For the text-containing cell, return its midpoint in [x, y] coordinate format. 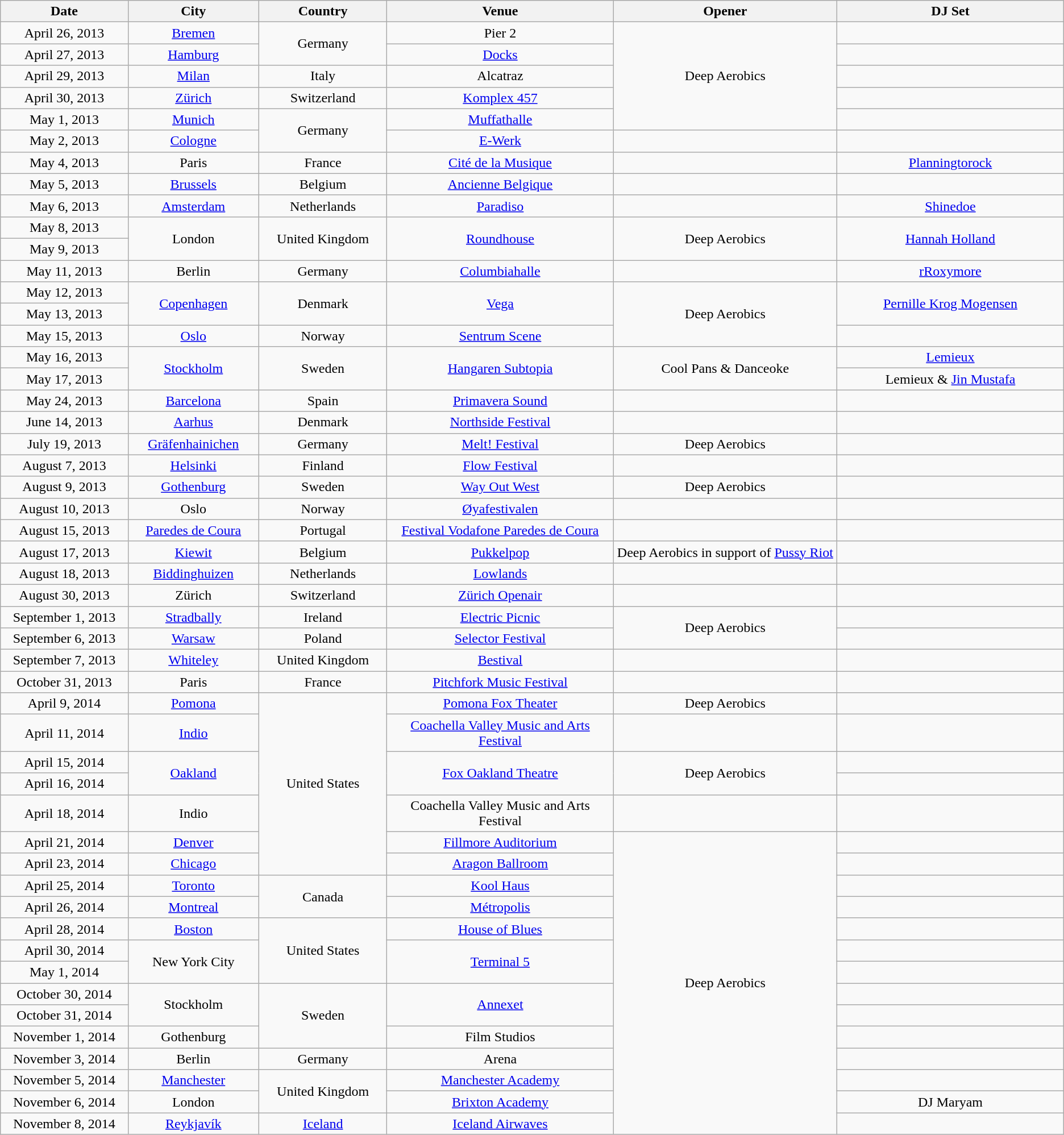
Canada [323, 896]
Melt! Festival [500, 444]
Reykjavík [193, 1124]
May 12, 2013 [65, 293]
Ancienne Belgique [500, 184]
Brixton Academy [500, 1102]
Sentrum Scene [500, 336]
August 7, 2013 [65, 465]
May 24, 2013 [65, 401]
Kiewit [193, 552]
Manchester [193, 1080]
Brussels [193, 184]
August 15, 2013 [65, 530]
Montreal [193, 907]
April 29, 2013 [65, 76]
May 2, 2013 [65, 141]
Annexet [500, 1005]
Milan [193, 76]
July 19, 2013 [65, 444]
Selector Festival [500, 639]
August 30, 2013 [65, 595]
September 6, 2013 [65, 639]
Planningtorock [950, 163]
Festival Vodafone Paredes de Coura [500, 530]
Iceland [323, 1124]
Fillmore Auditorium [500, 842]
Deep Aerobics in support of Pussy Riot [725, 552]
April 21, 2014 [65, 842]
April 11, 2014 [65, 733]
Bestival [500, 660]
Vega [500, 304]
April 9, 2014 [65, 704]
April 16, 2014 [65, 784]
Spain [323, 401]
August 17, 2013 [65, 552]
Chicago [193, 864]
October 30, 2014 [65, 994]
October 31, 2014 [65, 1016]
Oakland [193, 773]
New York City [193, 961]
November 3, 2014 [65, 1059]
Film Studios [500, 1037]
Date [65, 11]
DJ Set [950, 11]
Munich [193, 119]
Pitchfork Music Festival [500, 682]
Iceland Airwaves [500, 1124]
Copenhagen [193, 304]
Lemieux [950, 357]
Pukkelpop [500, 552]
November 5, 2014 [65, 1080]
October 31, 2013 [65, 682]
June 14, 2013 [65, 422]
Amsterdam [193, 206]
May 13, 2013 [65, 314]
Barcelona [193, 401]
April 25, 2014 [65, 885]
Flow Festival [500, 465]
April 26, 2014 [65, 907]
Gräfenhainichen [193, 444]
Øyafestivalen [500, 509]
Terminal 5 [500, 961]
Venue [500, 11]
Hangaren Subtopia [500, 368]
Aragon Ballroom [500, 864]
Muffathalle [500, 119]
November 8, 2014 [65, 1124]
Kool Haus [500, 885]
Lemieux & Jin Mustafa [950, 379]
September 7, 2013 [65, 660]
Stradbally [193, 617]
Komplex 457 [500, 98]
E-Werk [500, 141]
Poland [323, 639]
Denver [193, 842]
April 30, 2014 [65, 950]
April 26, 2013 [65, 33]
Warsaw [193, 639]
August 18, 2013 [65, 573]
Lowlands [500, 573]
Electric Picnic [500, 617]
November 6, 2014 [65, 1102]
Aarhus [193, 422]
Pernille Krog Mogensen [950, 304]
Métropolis [500, 907]
April 15, 2014 [65, 762]
August 10, 2013 [65, 509]
Portugal [323, 530]
April 30, 2013 [65, 98]
Columbiahalle [500, 271]
May 11, 2013 [65, 271]
Roundhouse [500, 238]
November 1, 2014 [65, 1037]
Bremen [193, 33]
City [193, 11]
Paredes de Coura [193, 530]
May 6, 2013 [65, 206]
Opener [725, 11]
Manchester Academy [500, 1080]
April 18, 2014 [65, 813]
Paradiso [500, 206]
April 23, 2014 [65, 864]
May 1, 2013 [65, 119]
DJ Maryam [950, 1102]
May 4, 2013 [65, 163]
Finland [323, 465]
April 28, 2014 [65, 929]
House of Blues [500, 929]
Hamburg [193, 55]
Pier 2 [500, 33]
Country [323, 11]
May 8, 2013 [65, 227]
May 16, 2013 [65, 357]
April 27, 2013 [65, 55]
rRoxymore [950, 271]
Helsinki [193, 465]
Whiteley [193, 660]
Zürich Openair [500, 595]
September 1, 2013 [65, 617]
May 9, 2013 [65, 249]
August 9, 2013 [65, 487]
Shinedoe [950, 206]
Biddinghuizen [193, 573]
May 5, 2013 [65, 184]
Boston [193, 929]
Cologne [193, 141]
Alcatraz [500, 76]
May 15, 2013 [65, 336]
Way Out West [500, 487]
May 1, 2014 [65, 972]
Pomona [193, 704]
Toronto [193, 885]
Pomona Fox Theater [500, 704]
Ireland [323, 617]
Hannah Holland [950, 238]
May 17, 2013 [65, 379]
Primavera Sound [500, 401]
Italy [323, 76]
Cool Pans & Danceoke [725, 368]
Cité de la Musique [500, 163]
Fox Oakland Theatre [500, 773]
Docks [500, 55]
Northside Festival [500, 422]
Arena [500, 1059]
